Return the (x, y) coordinate for the center point of the cell that contains the specified text.  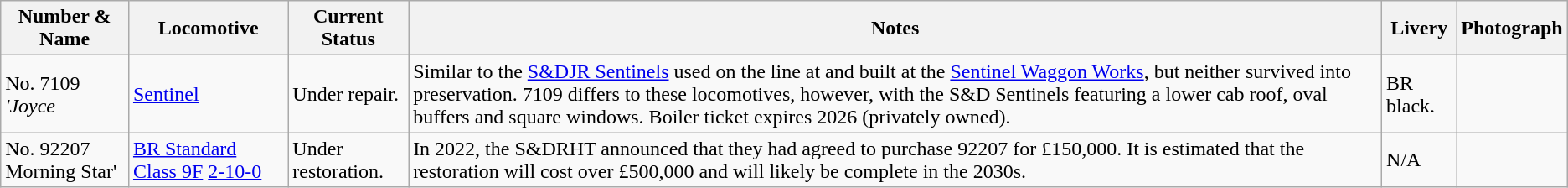
Current Status (348, 29)
Number & Name (65, 29)
Under restoration. (348, 159)
Photograph (1512, 29)
Livery (1419, 29)
Under repair. (348, 94)
Locomotive (208, 29)
BR black. (1419, 94)
BR Standard Class 9F 2-10-0 (208, 159)
No. 7109 'Joyce (65, 94)
N/A (1419, 159)
Sentinel (208, 94)
Notes (895, 29)
No. 92207 Morning Star' (65, 159)
